Find where the given text appears and provide that cell's center as (X, Y) coordinate. 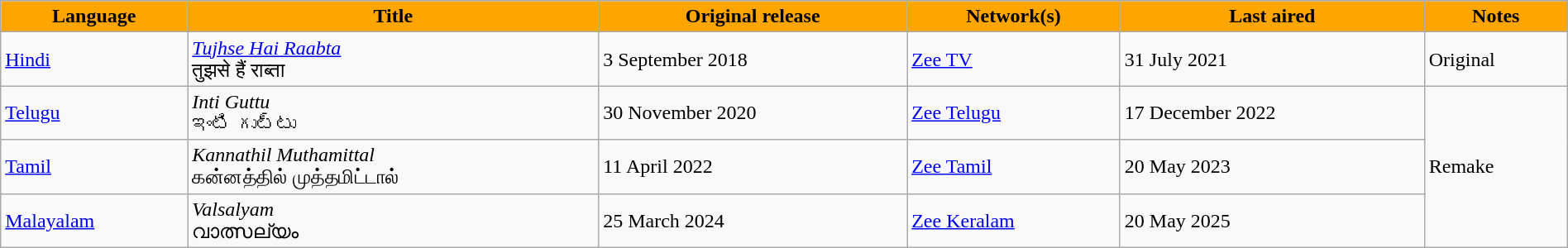
Kannathil Muthamittal கன்னத்தில் முத்தமிட்டால் (394, 167)
25 March 2024 (753, 220)
Original release (753, 17)
Original (1495, 60)
3 September 2018 (753, 60)
Remake (1495, 167)
30 November 2020 (753, 112)
Hindi (94, 60)
Zee Telugu (1014, 112)
Zee Keralam (1014, 220)
Network(s) (1014, 17)
17 December 2022 (1272, 112)
20 May 2023 (1272, 167)
Notes (1495, 17)
Valsalyam വാത്സല്യം (394, 220)
Zee TV (1014, 60)
Zee Tamil (1014, 167)
11 April 2022 (753, 167)
Tujhse Hai Raabta तुझसे हैं राब्ता (394, 60)
Telugu (94, 112)
Tamil (94, 167)
Malayalam (94, 220)
Language (94, 17)
Inti Guttu ఇంటి గుట్టు (394, 112)
Last aired (1272, 17)
Title (394, 17)
20 May 2025 (1272, 220)
31 July 2021 (1272, 60)
